Return (X, Y) of the center of cell containing provided text 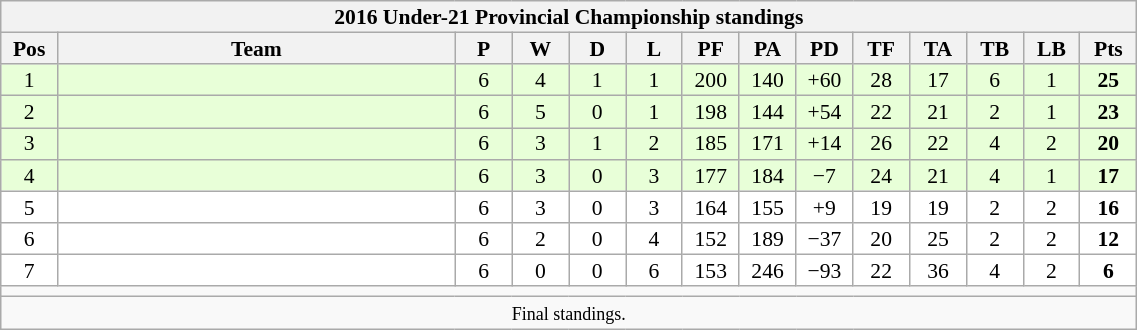
164 (710, 207)
189 (768, 239)
−93 (824, 271)
−7 (824, 176)
Pos (30, 49)
L (654, 49)
184 (768, 176)
PD (824, 49)
177 (710, 176)
PA (768, 49)
144 (768, 112)
246 (768, 271)
16 (1108, 207)
Team (257, 49)
LB (1052, 49)
TA (938, 49)
153 (710, 271)
+60 (824, 81)
PF (710, 49)
185 (710, 144)
+54 (824, 112)
+9 (824, 207)
−37 (824, 239)
D (598, 49)
Final standings. (569, 314)
TF (882, 49)
2016 Under-21 Provincial Championship standings (569, 17)
155 (768, 207)
36 (938, 271)
200 (710, 81)
28 (882, 81)
Pts (1108, 49)
152 (710, 239)
140 (768, 81)
7 (30, 271)
P (484, 49)
24 (882, 176)
26 (882, 144)
W (540, 49)
12 (1108, 239)
23 (1108, 112)
+14 (824, 144)
TB (994, 49)
171 (768, 144)
198 (710, 112)
